Extract the [x, y] coordinate from the center of the cell holding the provided text.  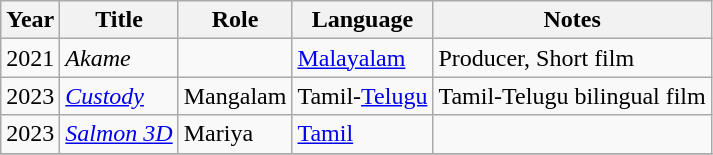
Mariya [235, 134]
Role [235, 20]
Tamil-Telugu bilingual film [572, 96]
Akame [119, 58]
Custody [119, 96]
Tamil [362, 134]
Mangalam [235, 96]
Salmon 3D [119, 134]
Year [30, 20]
Title [119, 20]
Language [362, 20]
Tamil-Telugu [362, 96]
Producer, Short film [572, 58]
2021 [30, 58]
Malayalam [362, 58]
Notes [572, 20]
